Find where the given text appears and provide that cell's center as (X, Y) coordinate. 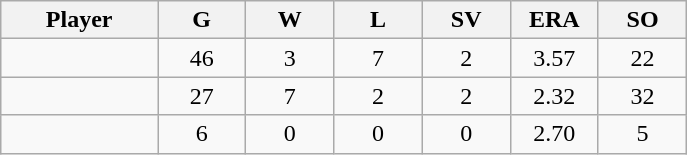
3.57 (554, 58)
3 (290, 58)
46 (202, 58)
32 (642, 96)
22 (642, 58)
SO (642, 20)
ERA (554, 20)
SV (466, 20)
W (290, 20)
Player (80, 20)
2.70 (554, 134)
2.32 (554, 96)
5 (642, 134)
27 (202, 96)
6 (202, 134)
G (202, 20)
L (378, 20)
